Capture the cell that displays the provided text and extract its (X, Y) central coordinate. 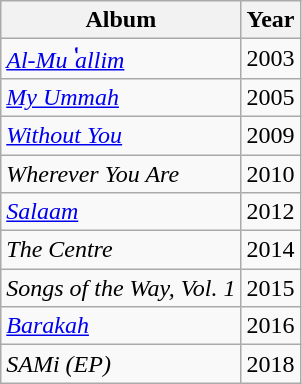
Without You (121, 135)
Songs of the Way, Vol. 1 (121, 288)
Al-Muʽallim (121, 59)
2005 (270, 97)
Wherever You Are (121, 173)
My Ummah (121, 97)
SAMi (EP) (121, 364)
The Centre (121, 250)
2003 (270, 59)
2014 (270, 250)
2016 (270, 326)
Salaam (121, 212)
2018 (270, 364)
2010 (270, 173)
Album (121, 20)
2015 (270, 288)
2009 (270, 135)
Year (270, 20)
2012 (270, 212)
Barakah (121, 326)
